Find where the given text appears and provide that cell's center as (X, Y) coordinate. 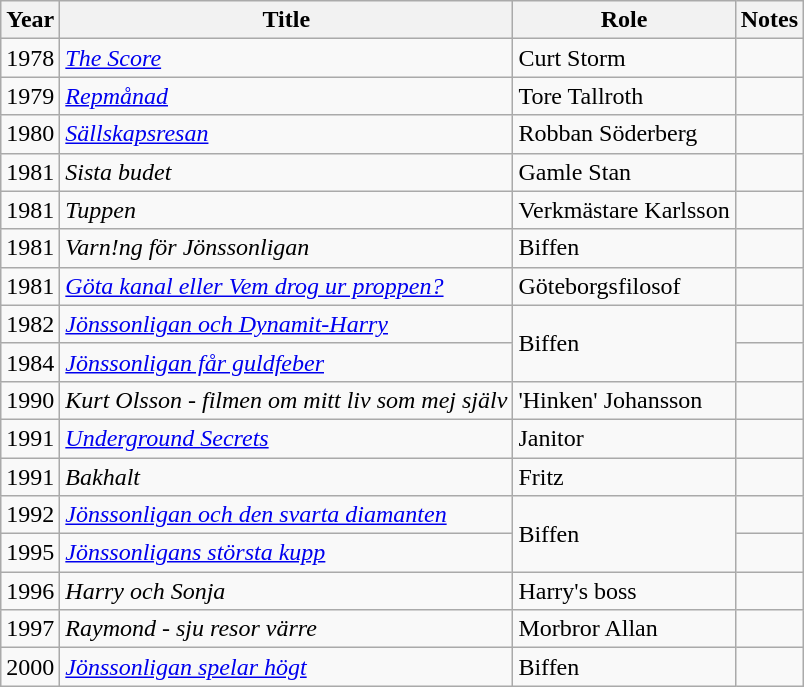
1979 (30, 96)
1984 (30, 362)
Curt Storm (624, 58)
Morbror Allan (624, 629)
Bakhalt (286, 477)
Tuppen (286, 210)
1995 (30, 553)
Underground Secrets (286, 438)
Repmånad (286, 96)
1996 (30, 591)
Harry's boss (624, 591)
Göta kanal eller Vem drog ur proppen? (286, 286)
'Hinken' Johansson (624, 400)
Harry och Sonja (286, 591)
1997 (30, 629)
1980 (30, 134)
The Score (286, 58)
2000 (30, 667)
Jönssonligan och den svarta diamanten (286, 515)
Sällskapsresan (286, 134)
Raymond - sju resor värre (286, 629)
Role (624, 20)
Jönssonligan och Dynamit-Harry (286, 324)
Jönssonligan spelar högt (286, 667)
Robban Söderberg (624, 134)
Varn!ng för Jönssonligan (286, 248)
Jönssonligans största kupp (286, 553)
Gamle Stan (624, 172)
Göteborgsfilosof (624, 286)
Title (286, 20)
1982 (30, 324)
Tore Tallroth (624, 96)
1992 (30, 515)
Jönssonligan får guldfeber (286, 362)
Janitor (624, 438)
Fritz (624, 477)
Verkmästare Karlsson (624, 210)
Sista budet (286, 172)
Kurt Olsson - filmen om mitt liv som mej själv (286, 400)
Notes (769, 20)
Year (30, 20)
1978 (30, 58)
1990 (30, 400)
